Return (x, y) of the center of cell containing provided text 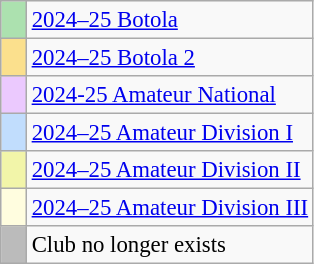
2024–25 Amateur Division III (170, 208)
2024–25 Amateur Division II (170, 170)
2024–25 Botola 2 (170, 58)
2024–25 Botola (170, 20)
Club no longer exists (170, 245)
2024–25 Amateur Division I (170, 133)
2024-25 Amateur National (170, 95)
